From the cell containing the given text, extract its center point as (x, y) coordinate. 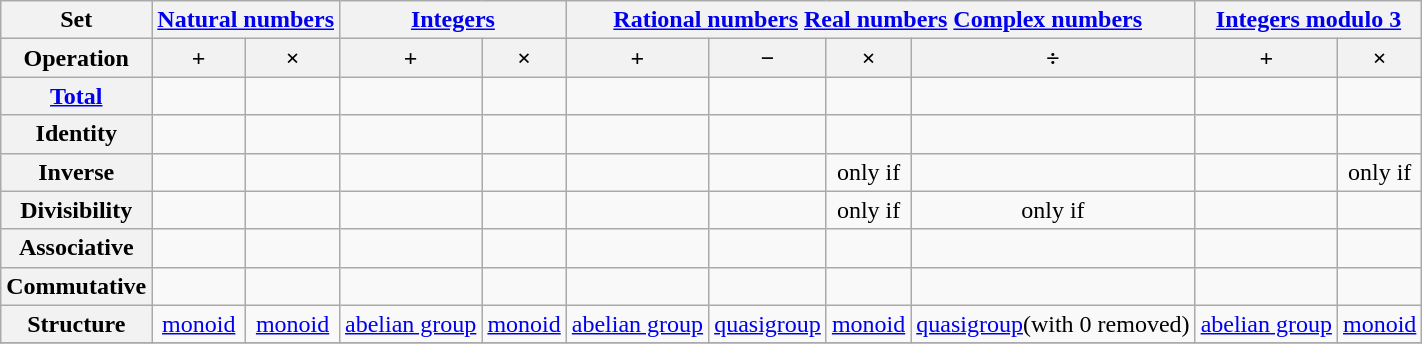
− (768, 58)
Rational numbers Real numbers Complex numbers (880, 20)
Set (76, 20)
÷ (1053, 58)
Integers modulo 3 (1308, 20)
Divisibility (76, 210)
Structure (76, 324)
Identity (76, 134)
Inverse (76, 172)
Natural numbers (246, 20)
Operation (76, 58)
Integers (454, 20)
Total (76, 96)
quasigroup(with 0 removed) (1053, 324)
Commutative (76, 286)
quasigroup (768, 324)
Associative (76, 248)
